Extract the (x, y) coordinate from the center of the cell holding the provided text.  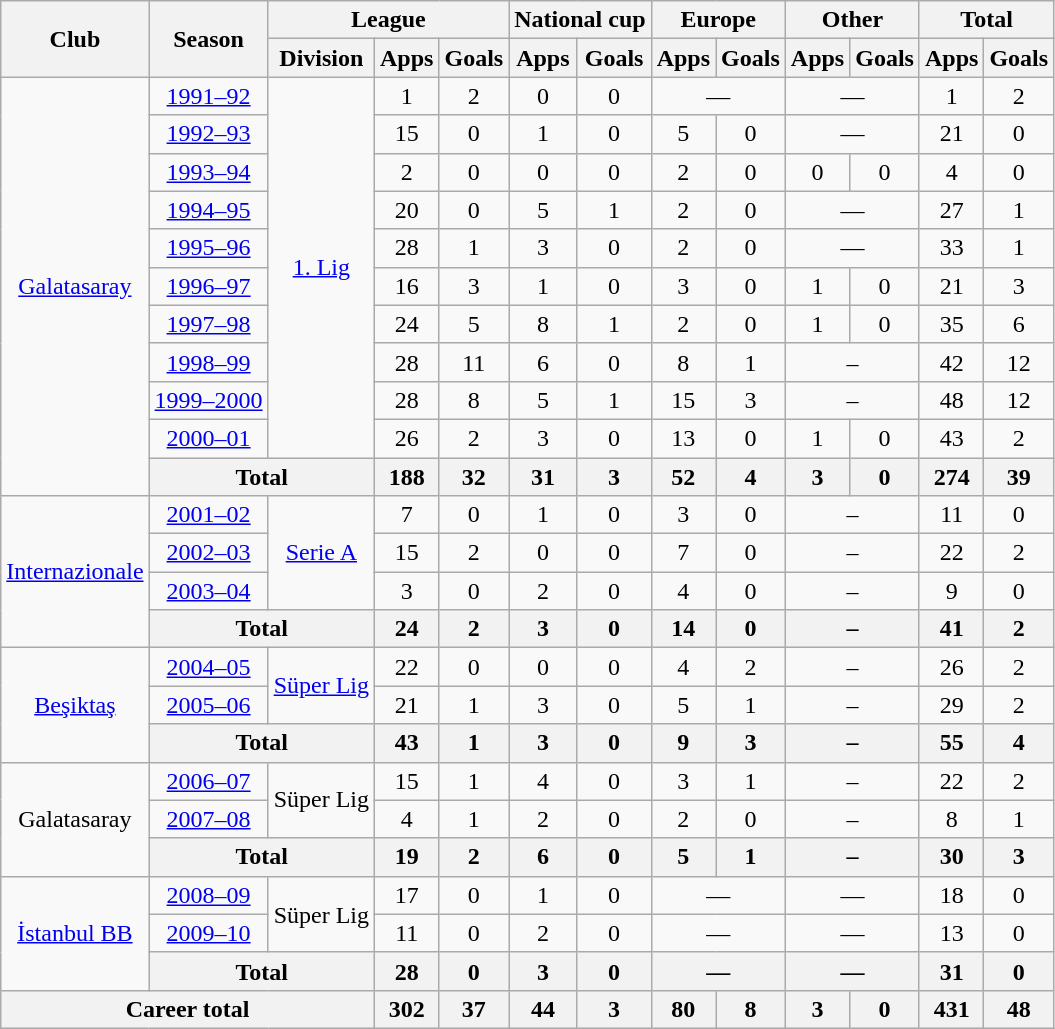
14 (683, 629)
20 (407, 210)
Europe (718, 20)
League (388, 20)
2008–09 (208, 895)
80 (683, 1009)
2009–10 (208, 933)
1995–96 (208, 248)
29 (951, 705)
1994–95 (208, 210)
Career total (188, 1009)
37 (474, 1009)
2005–06 (208, 705)
2006–07 (208, 781)
35 (951, 324)
2007–08 (208, 819)
39 (1019, 477)
Season (208, 39)
17 (407, 895)
52 (683, 477)
İstanbul BB (75, 933)
Internazionale (75, 572)
30 (951, 857)
2001–02 (208, 515)
41 (951, 629)
Beşiktaş (75, 705)
2003–04 (208, 591)
National cup (580, 20)
274 (951, 477)
18 (951, 895)
Other (852, 20)
Division (321, 58)
44 (543, 1009)
2002–03 (208, 553)
42 (951, 362)
27 (951, 210)
302 (407, 1009)
1991–92 (208, 96)
1992–93 (208, 134)
431 (951, 1009)
2004–05 (208, 667)
1. Lig (321, 268)
1999–2000 (208, 400)
2000–01 (208, 438)
188 (407, 477)
32 (474, 477)
1998–99 (208, 362)
1997–98 (208, 324)
33 (951, 248)
16 (407, 286)
Club (75, 39)
1996–97 (208, 286)
55 (951, 743)
19 (407, 857)
1993–94 (208, 172)
Serie A (321, 553)
